Extract the [x, y] coordinate from the center of the cell holding the provided text.  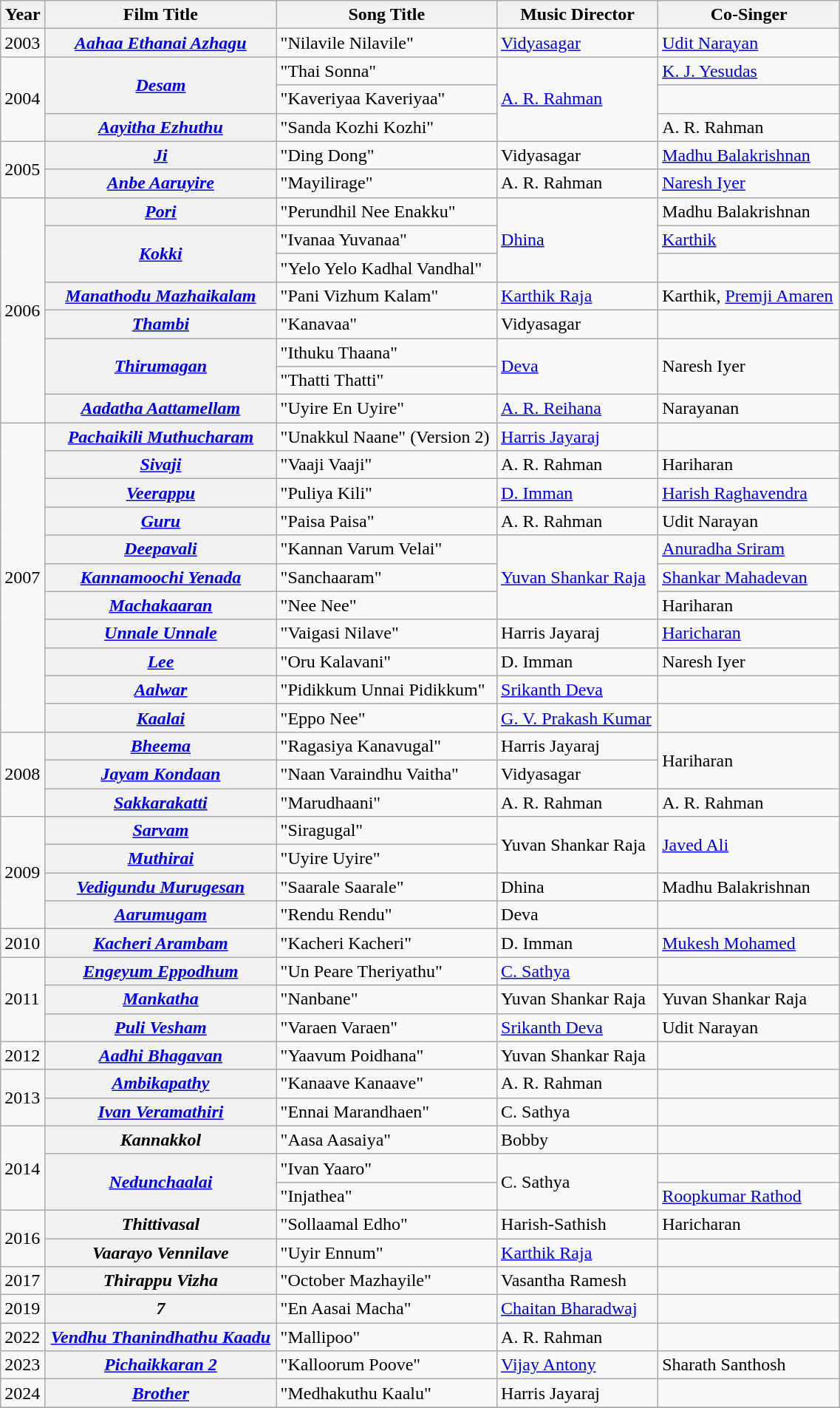
Music Director [578, 15]
Ivan Veramathiri [161, 1112]
Sivaji [161, 465]
"Puliya Kili" [386, 493]
"Rendu Rendu" [386, 915]
"Ivan Yaaro" [386, 1168]
"Kanavaa" [386, 324]
"Nee Nee" [386, 605]
2011 [23, 999]
Thittivasal [161, 1224]
"Pidikkum Unnai Pidikkum" [386, 690]
"Vaaji Vaaji" [386, 465]
"Pani Vizhum Kalam" [386, 296]
"Unakkul Naane" (Version 2) [386, 437]
Muthirai [161, 859]
Vaarayo Vennilave [161, 1253]
2008 [23, 774]
Karthik [749, 239]
Engeyum Eppodhum [161, 971]
Sakkarakatti [161, 802]
K. J. Yesudas [749, 71]
G. V. Prakash Kumar [578, 718]
2004 [23, 99]
"Oru Kalavani" [386, 662]
Vijay Antony [578, 1365]
Mankatha [161, 999]
Veerappu [161, 493]
"Kannan Varum Velai" [386, 549]
Thirumagan [161, 367]
Thambi [161, 324]
"Un Peare Theriyathu" [386, 971]
Pichaikkaran 2 [161, 1365]
"Ivanaa Yuvanaa" [386, 239]
"Sanda Kozhi Kozhi" [386, 127]
"Ennai Marandhaen" [386, 1112]
2017 [23, 1281]
Kacheri Arambam [161, 943]
"Uyire Uyire" [386, 859]
"Sanchaaram" [386, 577]
2006 [23, 310]
Kannakkol [161, 1140]
Sarvam [161, 831]
2003 [23, 43]
2010 [23, 943]
Puli Vesham [161, 1027]
Lee [161, 662]
Harish-Sathish [578, 1224]
"Eppo Nee" [386, 718]
"Sollaamal Edho" [386, 1224]
Bheema [161, 746]
Machakaaran [161, 605]
"Mallipoo" [386, 1337]
Song Title [386, 15]
Kannamoochi Yenada [161, 577]
2023 [23, 1365]
Nedunchaalai [161, 1182]
Vasantha Ramesh [578, 1281]
2013 [23, 1098]
"Injathea" [386, 1196]
7 [161, 1309]
"Aasa Aasaiya" [386, 1140]
"Perundhil Nee Enakku" [386, 211]
Shankar Mahadevan [749, 577]
Harish Raghavendra [749, 493]
"Nanbane" [386, 999]
"Medhakuthu Kaalu" [386, 1393]
Co-Singer [749, 15]
"Naan Varaindhu Vaitha" [386, 774]
2009 [23, 873]
"Yelo Yelo Kadhal Vandhal" [386, 268]
"Vaigasi Nilave" [386, 633]
Manathodu Mazhaikalam [161, 296]
"Kacheri Kacheri" [386, 943]
"Marudhaani" [386, 802]
Sharath Santhosh [749, 1365]
"Paisa Paisa" [386, 521]
Unnale Unnale [161, 633]
2012 [23, 1055]
Vendhu Thanindhathu Kaadu [161, 1337]
A. R. Reihana [578, 409]
Film Title [161, 15]
Kokki [161, 254]
"Mayilirage" [386, 183]
2014 [23, 1168]
Javed Ali [749, 845]
2016 [23, 1238]
2005 [23, 169]
Ji [161, 155]
Jayam Kondaan [161, 774]
Brother [161, 1393]
Aahaa Ethanai Azhagu [161, 43]
Year [23, 15]
"Ithuku Thaana" [386, 353]
Anuradha Sriram [749, 549]
"Yaavum Poidhana" [386, 1055]
Aalwar [161, 690]
Aayitha Ezhuthu [161, 127]
"Kaveriyaa Kaveriyaa" [386, 99]
Aadhi Bhagavan [161, 1055]
"Saarale Saarale" [386, 887]
"Kalloorum Poove" [386, 1365]
Pori [161, 211]
"Varaen Varaen" [386, 1027]
"Ding Dong" [386, 155]
Ambikapathy [161, 1084]
2019 [23, 1309]
Roopkumar Rathod [749, 1196]
Narayanan [749, 409]
"Siragugal" [386, 831]
"Uyire En Uyire" [386, 409]
Anbe Aaruyire [161, 183]
"Kanaave Kanaave" [386, 1084]
Aarumugam [161, 915]
Desam [161, 85]
2024 [23, 1393]
"October Mazhayile" [386, 1281]
2022 [23, 1337]
Pachaikili Muthucharam [161, 437]
"Nilavile Nilavile" [386, 43]
Vedigundu Murugesan [161, 887]
Deepavali [161, 549]
Mukesh Mohamed [749, 943]
"Thatti Thatti" [386, 381]
Thirappu Vizha [161, 1281]
Chaitan Bharadwaj [578, 1309]
"Thai Sonna" [386, 71]
"En Aasai Macha" [386, 1309]
Kaalai [161, 718]
Guru [161, 521]
"Uyir Ennum" [386, 1253]
Aadatha Aattamellam [161, 409]
Karthik, Premji Amaren [749, 296]
Bobby [578, 1140]
"Ragasiya Kanavugal" [386, 746]
2007 [23, 578]
